Return [X, Y] of the center of cell containing provided text 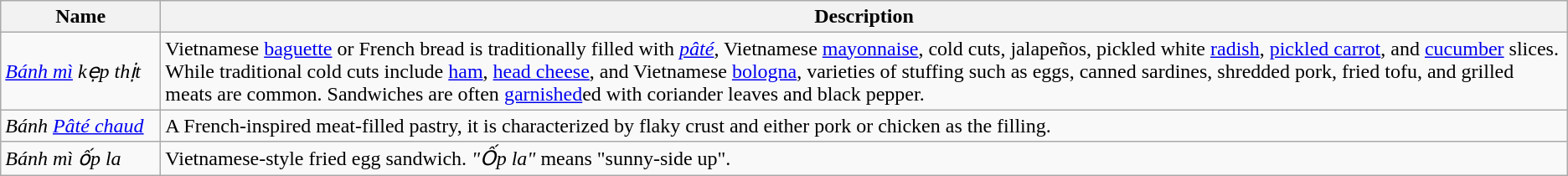
Bánh mì ốp la [80, 158]
Description [864, 17]
Bánh Pâté chaud [80, 126]
A French-inspired meat-filled pastry, it is characterized by flaky crust and either pork or chicken as the filling. [864, 126]
Bánh mì kẹp thịt [80, 71]
Vietnamese-style fried egg sandwich. "Ốp la" means "sunny-side up". [864, 158]
Name [80, 17]
